Output the [x, y] coordinate of the center of the cell containing the given text.  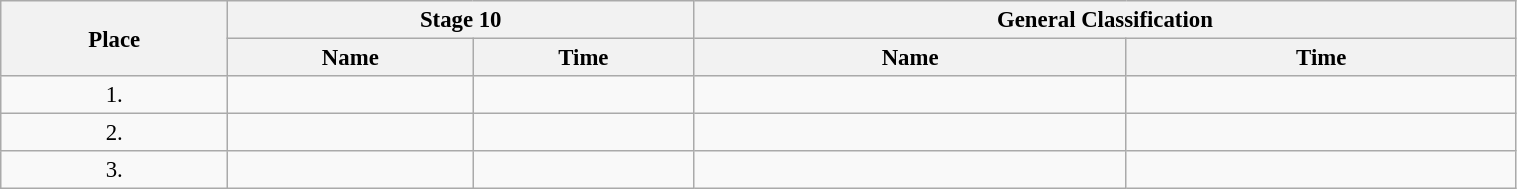
3. [114, 170]
1. [114, 95]
General Classification [1105, 20]
Stage 10 [461, 20]
2. [114, 133]
Place [114, 38]
